Detect which cell encompasses the target text, then output its [x, y] center coordinate. 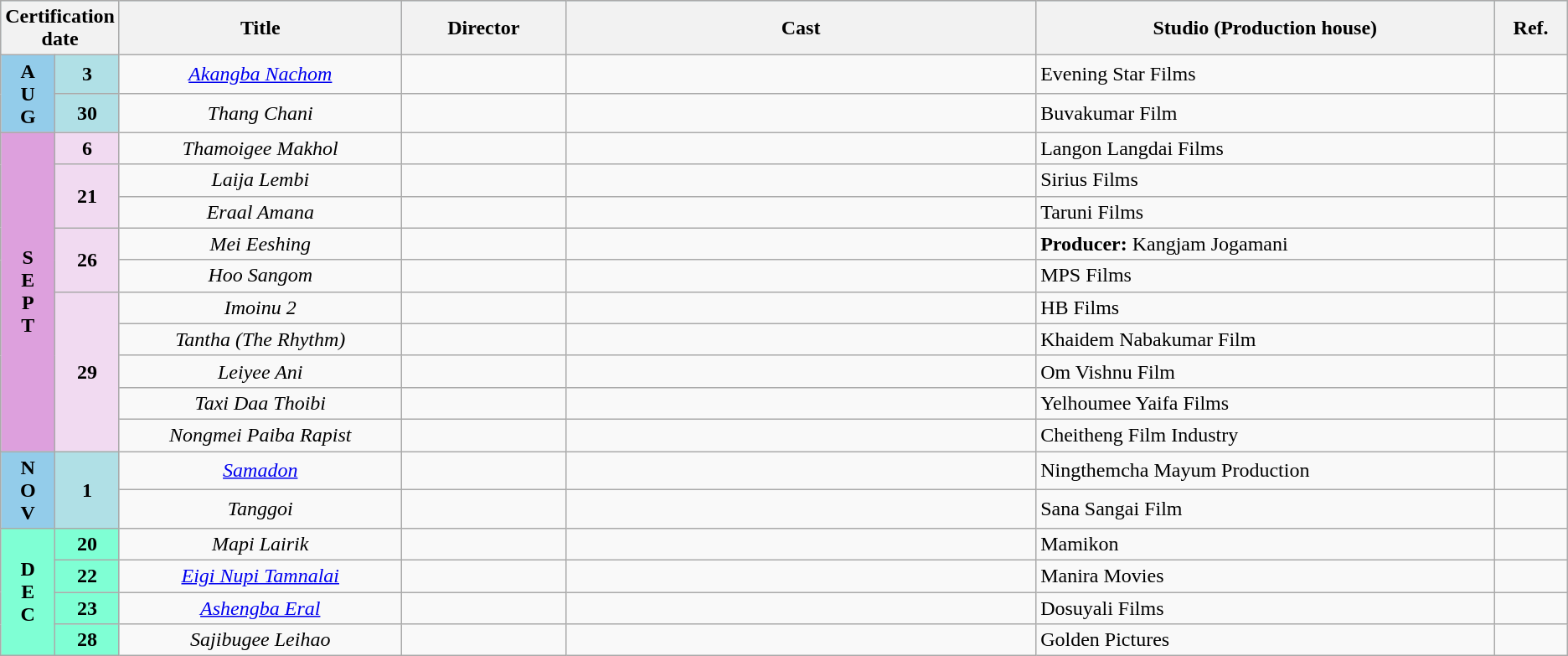
Taxi Daa Thoibi [260, 403]
1 [87, 489]
21 [87, 196]
DEC [28, 592]
Taruni Films [1265, 212]
Thang Chani [260, 113]
Certification date [60, 28]
Sirius Films [1265, 180]
Title [260, 28]
Cast [801, 28]
Studio (Production house) [1265, 28]
Langon Langdai Films [1265, 148]
Dosuyali Films [1265, 608]
Nongmei Paiba Rapist [260, 435]
Buvakumar Film [1265, 113]
Tantha (The Rhythm) [260, 339]
30 [87, 113]
20 [87, 545]
Samadon [260, 470]
Mei Eeshing [260, 244]
Golden Pictures [1265, 640]
Sana Sangai Film [1265, 509]
Tanggoi [260, 509]
Cheitheng Film Industry [1265, 435]
29 [87, 371]
Khaidem Nabakumar Film [1265, 339]
HB Films [1265, 307]
NOV [28, 489]
Thamoigee Makhol [260, 148]
22 [87, 576]
Hoo Sangom [260, 276]
Om Vishnu Film [1265, 371]
SEPT [28, 292]
MPS Films [1265, 276]
Mapi Lairik [260, 545]
26 [87, 260]
Mamikon [1265, 545]
Producer: Kangjam Jogamani [1265, 244]
Eigi Nupi Tamnalai [260, 576]
Ashengba Eral [260, 608]
28 [87, 640]
3 [87, 75]
Imoinu 2 [260, 307]
Director [483, 28]
6 [87, 148]
Akangba Nachom [260, 75]
Sajibugee Leihao [260, 640]
Leiyee Ani [260, 371]
AUG [28, 94]
Evening Star Films [1265, 75]
Ningthemcha Mayum Production [1265, 470]
Laija Lembi [260, 180]
Eraal Amana [260, 212]
23 [87, 608]
Ref. [1531, 28]
Yelhoumee Yaifa Films [1265, 403]
Manira Movies [1265, 576]
